From the cell containing the given text, extract its center point as (X, Y) coordinate. 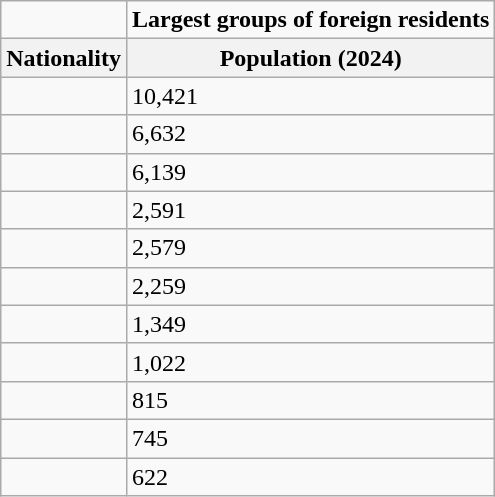
745 (310, 438)
2,591 (310, 210)
1,349 (310, 324)
Nationality (64, 58)
2,259 (310, 286)
Largest groups of foreign residents (310, 20)
1,022 (310, 362)
2,579 (310, 248)
10,421 (310, 96)
6,139 (310, 172)
815 (310, 400)
Population (2024) (310, 58)
6,632 (310, 134)
622 (310, 477)
